Identify which cell holds the provided text, then report its (X, Y) central coordinate. 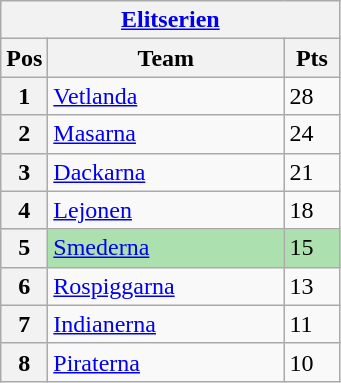
Elitserien (170, 20)
Rospiggarna (166, 286)
2 (24, 134)
4 (24, 210)
8 (24, 362)
21 (312, 172)
3 (24, 172)
Pts (312, 58)
Indianerna (166, 324)
10 (312, 362)
Pos (24, 58)
Lejonen (166, 210)
24 (312, 134)
6 (24, 286)
Piraterna (166, 362)
Masarna (166, 134)
15 (312, 248)
Dackarna (166, 172)
18 (312, 210)
5 (24, 248)
1 (24, 96)
28 (312, 96)
7 (24, 324)
Vetlanda (166, 96)
Team (166, 58)
13 (312, 286)
11 (312, 324)
Smederna (166, 248)
